Detect which cell encompasses the target text, then output its [X, Y] center coordinate. 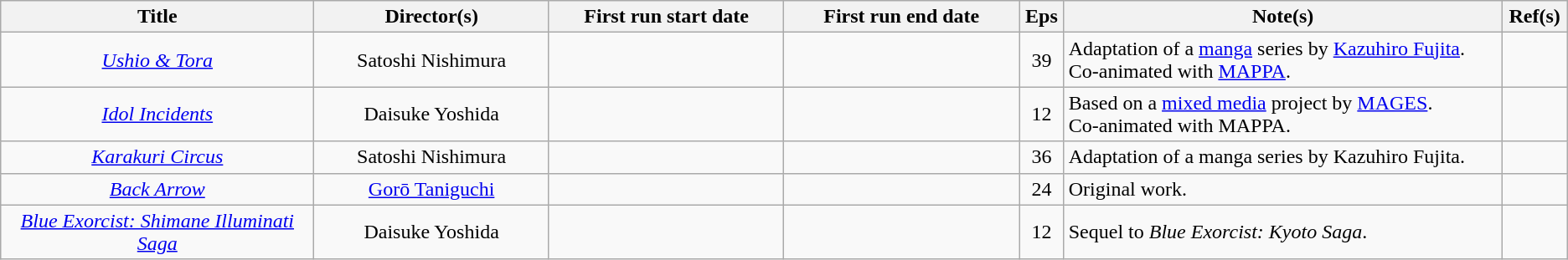
Director(s) [432, 17]
First run end date [901, 17]
Back Arrow [157, 189]
Based on a mixed media project by MAGES.Co-animated with MAPPA. [1283, 114]
Gorō Taniguchi [432, 189]
Ref(s) [1534, 17]
Karakuri Circus [157, 157]
24 [1042, 189]
Sequel to Blue Exorcist: Kyoto Saga. [1283, 232]
Blue Exorcist: Shimane Illuminati Saga [157, 232]
Adaptation of a manga series by Kazuhiro Fujita. [1283, 157]
Adaptation of a manga series by Kazuhiro Fujita.Co-animated with MAPPA. [1283, 60]
Eps [1042, 17]
39 [1042, 60]
Note(s) [1283, 17]
First run start date [667, 17]
Title [157, 17]
Original work. [1283, 189]
Idol Incidents [157, 114]
36 [1042, 157]
Ushio & Tora [157, 60]
